Pinpoint the cell where the given text exists, returning its [x, y] midpoint coordinate. 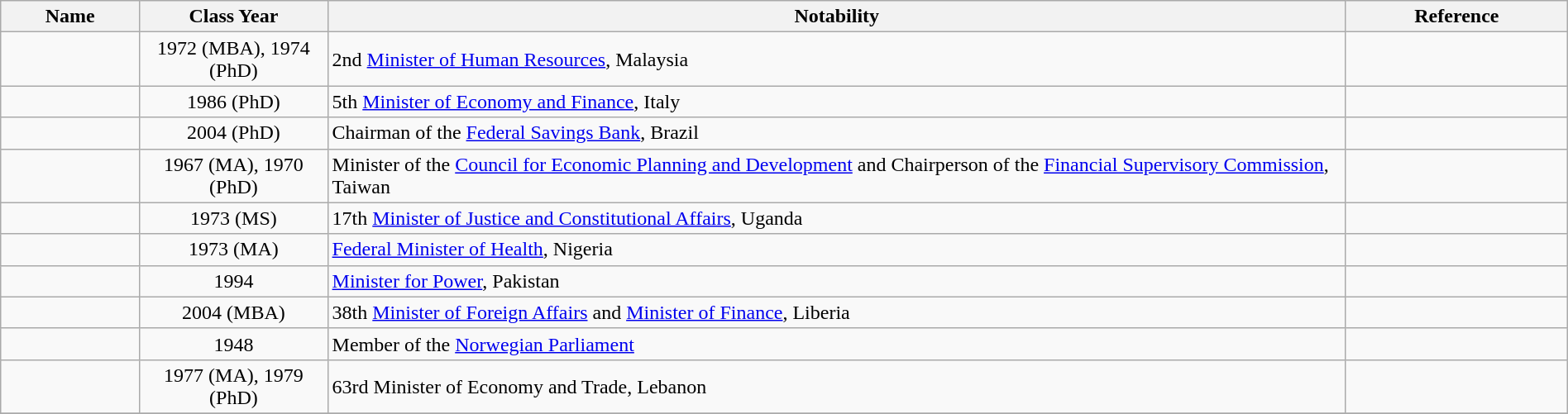
Notability [837, 17]
1972 (MBA), 1974 (PhD) [233, 59]
Class Year [233, 17]
1973 (MA) [233, 250]
1986 (PhD) [233, 102]
1973 (MS) [233, 218]
Minister for Power, Pakistan [837, 281]
Member of the Norwegian Parliament [837, 344]
1967 (MA), 1970 (PhD) [233, 175]
Minister of the Council for Economic Planning and Development and Chairperson of the Financial Supervisory Commission, Taiwan [837, 175]
1994 [233, 281]
17th Minister of Justice and Constitutional Affairs, Uganda [837, 218]
Reference [1456, 17]
2004 (PhD) [233, 133]
Federal Minister of Health, Nigeria [837, 250]
2004 (MBA) [233, 312]
2nd Minister of Human Resources, Malaysia [837, 59]
Chairman of the Federal Savings Bank, Brazil [837, 133]
1977 (MA), 1979 (PhD) [233, 387]
5th Minister of Economy and Finance, Italy [837, 102]
63rd Minister of Economy and Trade, Lebanon [837, 387]
Name [70, 17]
38th Minister of Foreign Affairs and Minister of Finance, Liberia [837, 312]
1948 [233, 344]
